Pinpoint the cell where the given text exists, returning its [X, Y] midpoint coordinate. 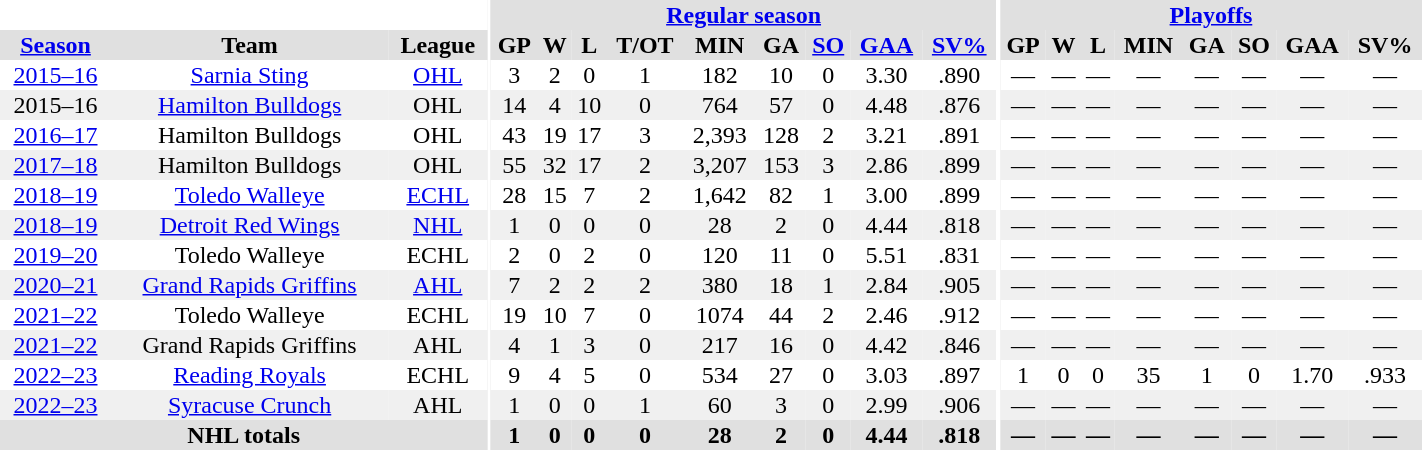
3.30 [887, 75]
14 [514, 105]
3.03 [887, 375]
120 [720, 255]
.831 [959, 255]
4.42 [887, 345]
Season [56, 45]
3,207 [720, 165]
11 [781, 255]
Reading Royals [250, 375]
43 [514, 135]
217 [720, 345]
.876 [959, 105]
44 [781, 315]
Sarnia Sting [250, 75]
.912 [959, 315]
380 [720, 285]
1074 [720, 315]
15 [554, 195]
1,642 [720, 195]
.897 [959, 375]
.890 [959, 75]
.891 [959, 135]
2,393 [720, 135]
.906 [959, 405]
32 [554, 165]
9 [514, 375]
2020–21 [56, 285]
182 [720, 75]
2.99 [887, 405]
55 [514, 165]
3.21 [887, 135]
2.86 [887, 165]
57 [781, 105]
Regular season [744, 15]
NHL totals [244, 435]
1.70 [1312, 375]
Team [250, 45]
2.46 [887, 315]
2.84 [887, 285]
League [438, 45]
NHL [438, 225]
18 [781, 285]
2019–20 [56, 255]
2016–17 [56, 135]
128 [781, 135]
Syracuse Crunch [250, 405]
3.00 [887, 195]
2017–18 [56, 165]
Detroit Red Wings [250, 225]
82 [781, 195]
5.51 [887, 255]
5 [589, 375]
Playoffs [1211, 15]
.905 [959, 285]
.846 [959, 345]
27 [781, 375]
35 [1148, 375]
.933 [1385, 375]
764 [720, 105]
4.48 [887, 105]
153 [781, 165]
60 [720, 405]
16 [781, 345]
534 [720, 375]
T/OT [644, 45]
